Return [X, Y] of the center of cell containing provided text 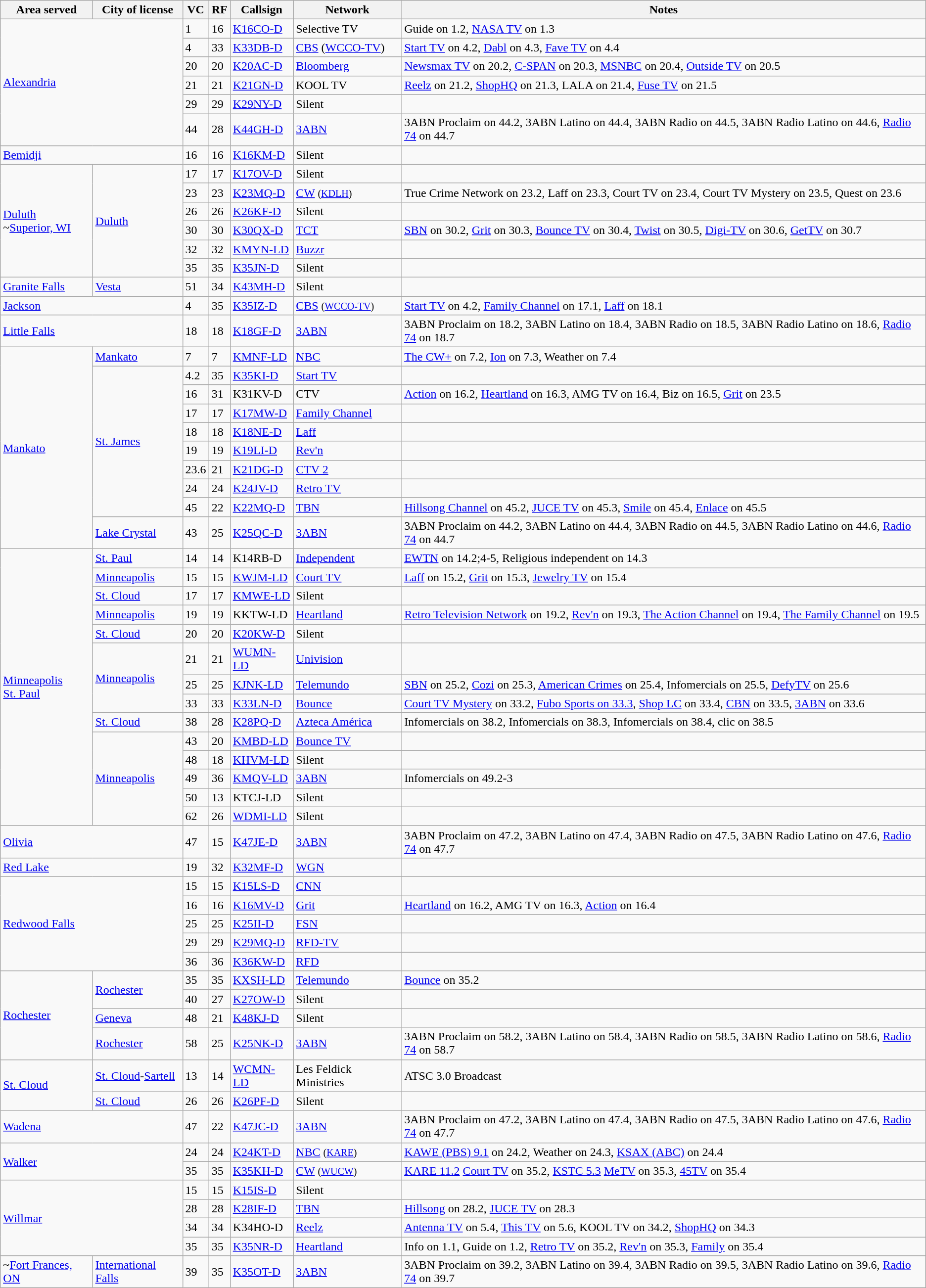
23.6 [196, 469]
Start TV on 4.2, Family Channel on 17.1, Laff on 18.1 [664, 306]
K24KT-D [261, 1152]
RF [220, 10]
K17OV-D [261, 174]
Les Feldick Ministries [347, 1075]
K25NK-D [261, 1044]
Wadena [92, 1127]
K20KW-D [261, 634]
Area served [46, 10]
Geneva [138, 1018]
Granite Falls [46, 287]
KARE 11.2 Court TV on 35.2, KSTC 5.3 MeTV on 35.3, 45TV on 35.4 [664, 1171]
Court TV Mystery on 33.2, Fubo Sports on 33.3, Shop LC on 33.4, CBN on 33.5, 3ABN on 33.6 [664, 703]
Antenna TV on 5.4, This TV on 5.6, KOOL TV on 34.2, ShopHQ on 34.3 [664, 1227]
K35IZ-D [261, 306]
RFD [347, 962]
K44GH-D [261, 130]
KMWE-LD [261, 596]
Duluth [138, 221]
Hillsong Channel on 45.2, JUCE TV on 45.3, Smile on 45.4, Enlace on 45.5 [664, 507]
K14RB-D [261, 558]
Start TV [347, 375]
Notes [664, 10]
K25II-D [261, 924]
St. Cloud-Sartell [138, 1075]
K28IF-D [261, 1208]
TCT [347, 230]
Lake Crystal [138, 532]
Bounce TV [347, 741]
K35NR-D [261, 1246]
4.2 [196, 375]
Newsmax TV on 20.2, C-SPAN on 20.3, MSNBC on 20.4, Outside TV on 20.5 [664, 66]
39 [196, 1272]
KTCJ-LD [261, 797]
51 [196, 287]
K18GF-D [261, 331]
SBN on 30.2, Grit on 30.3, Bounce TV on 30.4, Twist on 30.5, Digi-TV on 30.6, GetTV on 30.7 [664, 230]
K29NY-D [261, 104]
St. James [138, 441]
K36KW-D [261, 962]
K15IS-D [261, 1190]
K33DB-D [261, 47]
WCMN-LD [261, 1075]
27 [220, 999]
Info on 1.1, Guide on 1.2, Retro TV on 35.2, Rev'n on 35.3, Family on 35.4 [664, 1246]
K29MQ-D [261, 943]
K19LI-D [261, 451]
Azteca América [347, 722]
KOOL TV [347, 85]
ATSC 3.0 Broadcast [664, 1075]
K47JE-D [261, 842]
K35OT-D [261, 1272]
Reelz [347, 1227]
3ABN Proclaim on 39.2, 3ABN Latino on 39.4, 3ABN Radio on 39.5, 3ABN Radio Latino on 39.6, Radio 74 on 39.7 [664, 1272]
40 [196, 999]
K21GN-D [261, 85]
St. Paul [138, 558]
K35KI-D [261, 375]
Start TV on 4.2, Dabl on 4.3, Fave TV on 4.4 [664, 47]
58 [196, 1044]
Univision [347, 659]
CNN [347, 886]
K28PQ-D [261, 722]
3ABN Proclaim on 18.2, 3ABN Latino on 18.4, 3ABN Radio on 18.5, 3ABN Radio Latino on 18.6, Radio 74 on 18.7 [664, 331]
K25QC-D [261, 532]
Family Channel [347, 413]
Little Falls [92, 331]
K15LS-D [261, 886]
Infomercials on 49.2-3 [664, 779]
KMNF-LD [261, 357]
Grit [347, 905]
3ABN Proclaim on 58.2, 3ABN Latino on 58.4, 3ABN Radio on 58.5, 3ABN Radio Latino on 58.6, Radio 74 on 58.7 [664, 1044]
K20AC-D [261, 66]
EWTN on 14.2;4-5, Religious independent on 14.3 [664, 558]
Jackson [92, 306]
Laff [347, 432]
KJNK-LD [261, 685]
K21DG-D [261, 469]
Guide on 1.2, NASA TV on 1.3 [664, 29]
WGN [347, 867]
KKTW-LD [261, 615]
NBC [347, 357]
Walker [92, 1161]
WUMN-LD [261, 659]
K30QX-D [261, 230]
K16CO-D [261, 29]
City of license [138, 10]
Selective TV [347, 29]
Hillsong on 28.2, JUCE TV on 28.3 [664, 1208]
Willmar [92, 1218]
CW (KDLH) [347, 192]
Action on 16.2, Heartland on 16.3, AMG TV on 16.4, Biz on 16.5, Grit on 23.5 [664, 394]
Bounce [347, 703]
VC [196, 10]
Bloomberg [347, 66]
KHVM-LD [261, 760]
K34HO-D [261, 1227]
K26PF-D [261, 1101]
NBC (KARE) [347, 1152]
Heartland on 16.2, AMG TV on 16.3, Action on 16.4 [664, 905]
K31KV-D [261, 394]
Court TV [347, 577]
CTV [347, 394]
K16KM-D [261, 155]
Reelz on 21.2, ShopHQ on 21.3, LALA on 21.4, Fuse TV on 21.5 [664, 85]
Bounce on 35.2 [664, 980]
CTV 2 [347, 469]
WDMI-LD [261, 816]
KMBD-LD [261, 741]
Infomercials on 38.2, Infomercials on 38.3, Infomercials on 38.4, clic on 38.5 [664, 722]
K32MF-D [261, 867]
FSN [347, 924]
45 [196, 507]
K17MW-D [261, 413]
44 [196, 130]
50 [196, 797]
1 [196, 29]
KMYN-LD [261, 249]
RFD-TV [347, 943]
CW (WUCW) [347, 1171]
K43MH-D [261, 287]
K24JV-D [261, 488]
K47JC-D [261, 1127]
Redwood Falls [92, 923]
International Falls [138, 1272]
Alexandria [92, 82]
62 [196, 816]
K18NE-D [261, 432]
~Fort Frances, ON [46, 1272]
K27OW-D [261, 999]
Vesta [138, 287]
Rev'n [347, 451]
KXSH-LD [261, 980]
K35JN-D [261, 268]
K48KJ-D [261, 1018]
KWJM-LD [261, 577]
MinneapolisSt. Paul [46, 687]
Laff on 15.2, Grit on 15.3, Jewelry TV on 15.4 [664, 577]
KMQV-LD [261, 779]
True Crime Network on 23.2, Laff on 23.3, Court TV on 23.4, Court TV Mystery on 23.5, Quest on 23.6 [664, 192]
K16MV-D [261, 905]
KAWE (PBS) 9.1 on 24.2, Weather on 24.3, KSAX (ABC) on 24.4 [664, 1152]
K22MQ-D [261, 507]
K35KH-D [261, 1171]
Duluth~Superior, WI [46, 221]
SBN on 25.2, Cozi on 25.3, American Crimes on 25.4, Infomercials on 25.5, DefyTV on 25.6 [664, 685]
Independent [347, 558]
Olivia [92, 842]
Retro TV [347, 488]
The CW+ on 7.2, Ion on 7.3, Weather on 7.4 [664, 357]
Bemidji [92, 155]
Red Lake [92, 867]
K26KF-D [261, 211]
K23MQ-D [261, 192]
Network [347, 10]
Retro Television Network on 19.2, Rev'n on 19.3, The Action Channel on 19.4, The Family Channel on 19.5 [664, 615]
38 [196, 722]
K33LN-D [261, 703]
Buzzr [347, 249]
31 [220, 394]
49 [196, 779]
Callsign [261, 10]
